Return [x, y] of the center of cell containing provided text 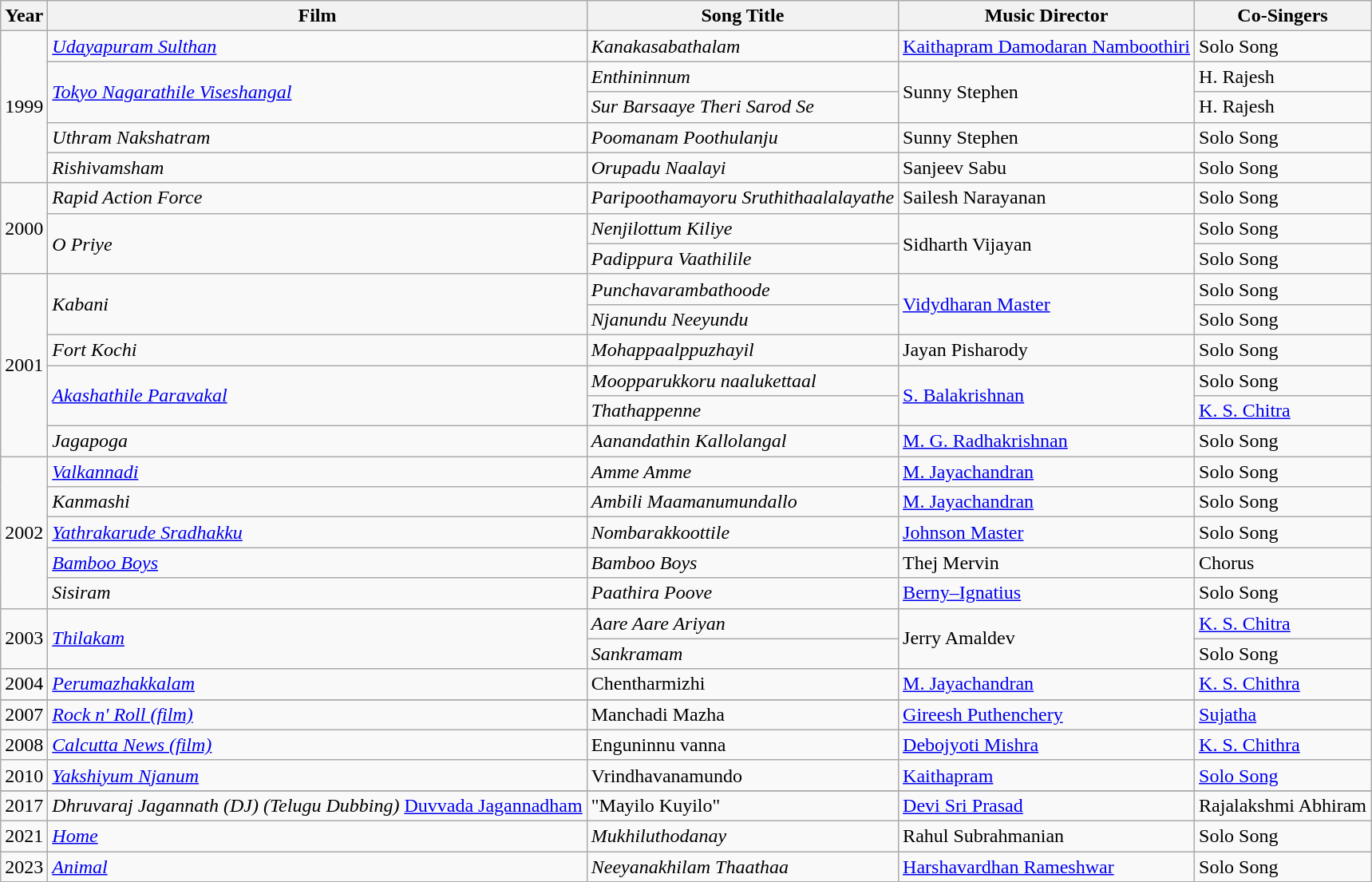
Johnson Master [1047, 532]
Yakshiyum Njanum [318, 775]
2000 [24, 228]
Perumazhakkalam [318, 684]
Devi Sri Prasad [1047, 805]
2007 [24, 714]
Dhruvaraj Jagannath (DJ) (Telugu Dubbing) Duvvada Jagannadham [318, 805]
Njanundu Neeyundu [742, 319]
Moopparukkoru naalukettaal [742, 381]
Sujatha [1283, 714]
Sisiram [318, 593]
2003 [24, 639]
Mukhiluthodanay [742, 836]
Poomanam Poothulanju [742, 137]
Yathrakarude Sradhakku [318, 532]
M. G. Radhakrishnan [1047, 441]
2001 [24, 365]
Fort Kochi [318, 350]
Vrindhavanamundo [742, 775]
Sankramam [742, 654]
Rahul Subrahmanian [1047, 836]
Akashathile Paravakal [318, 396]
Debojyoti Mishra [1047, 745]
Uthram Nakshatram [318, 137]
2002 [24, 532]
Thej Mervin [1047, 563]
2008 [24, 745]
Sur Barsaaye Theri Sarod Se [742, 107]
Udayapuram Sulthan [318, 46]
2017 [24, 805]
2023 [24, 866]
Sailesh Narayanan [1047, 198]
Sidharth Vijayan [1047, 243]
Amme Amme [742, 472]
Chorus [1283, 563]
Sanjeev Sabu [1047, 168]
Film [318, 16]
Jagapoga [318, 441]
Kanmashi [318, 502]
Punchavarambathoode [742, 289]
Thilakam [318, 639]
Animal [318, 866]
Rock n' Roll (film) [318, 714]
Nenjilottum Kiliye [742, 228]
Tokyo Nagarathile Viseshangal [318, 92]
Paripoothamayoru Sruthithaalalayathe [742, 198]
Kabani [318, 304]
Home [318, 836]
Ambili Maamanumundallo [742, 502]
Kanakasabathalam [742, 46]
Gireesh Puthenchery [1047, 714]
S. Balakrishnan [1047, 396]
Rajalakshmi Abhiram [1283, 805]
Valkannadi [318, 472]
Year [24, 16]
Jerry Amaldev [1047, 639]
Song Title [742, 16]
Jayan Pisharody [1047, 350]
Calcutta News (film) [318, 745]
Nombarakkoottile [742, 532]
Enthininnum [742, 77]
Rishivamsham [318, 168]
O Priye [318, 243]
2004 [24, 684]
"Mayilo Kuyilo" [742, 805]
Music Director [1047, 16]
Enguninnu vanna [742, 745]
Orupadu Naalayi [742, 168]
Aanandathin Kallolangal [742, 441]
Chentharmizhi [742, 684]
1999 [24, 107]
Thathappenne [742, 411]
Mohappaalppuzhayil [742, 350]
2021 [24, 836]
Kaithapram [1047, 775]
Padippura Vaathilile [742, 259]
Berny–Ignatius [1047, 593]
Kaithapram Damodaran Namboothiri [1047, 46]
Neeyanakhilam Thaathaa [742, 866]
Aare Aare Ariyan [742, 623]
Rapid Action Force [318, 198]
2010 [24, 775]
Manchadi Mazha [742, 714]
Co-Singers [1283, 16]
Vidydharan Master [1047, 304]
Harshavardhan Rameshwar [1047, 866]
Paathira Poove [742, 593]
